Return the [X, Y] coordinate for the center point of the cell that contains the specified text.  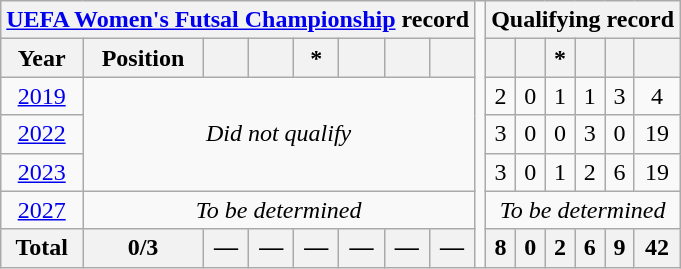
2023 [42, 172]
8 [501, 248]
9 [620, 248]
2019 [42, 96]
4 [656, 96]
Total [42, 248]
Year [42, 58]
0/3 [144, 248]
2022 [42, 134]
Position [144, 58]
Qualifying record [583, 20]
UEFA Women's Futsal Championship record [238, 20]
Did not qualify [279, 134]
42 [656, 248]
2027 [42, 210]
